Determine the (X, Y) coordinate at the center of the cell enclosing the given text.  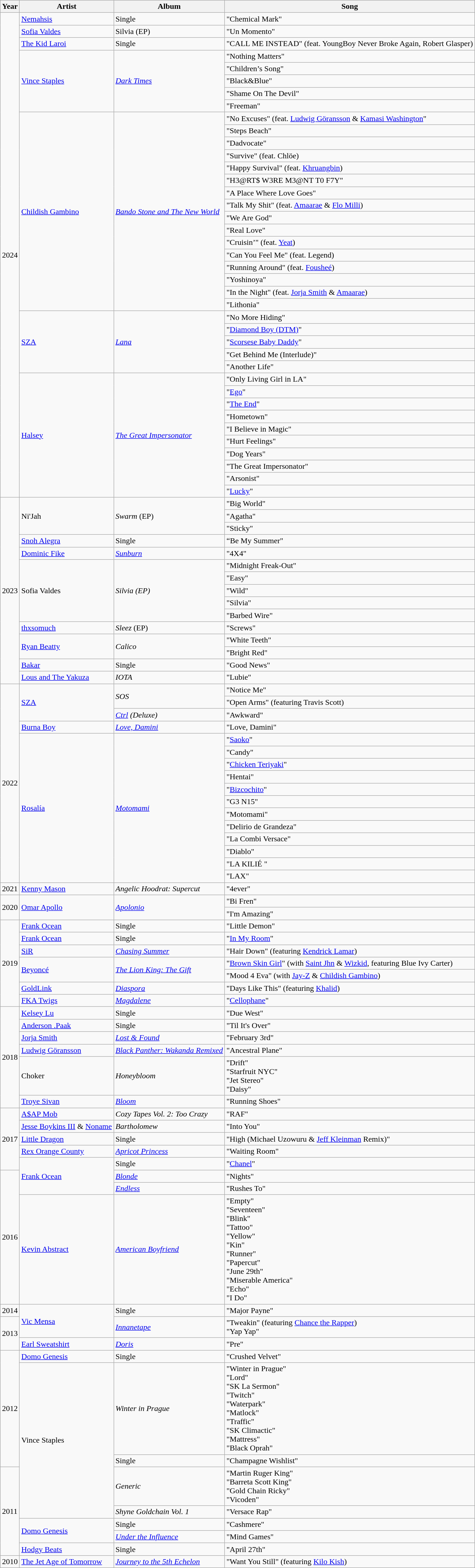
"LA KILIÉ " (350, 864)
"Ancestral Plane" (350, 1050)
"April 27th" (350, 1549)
Lana (169, 342)
"Running Shoes" (350, 1101)
"Tweakin" (featuring Chance the Rapper)"Yap Yap" (350, 1327)
"Nothing Matters" (350, 56)
Bloom (169, 1101)
Nemahsis (67, 19)
Swarm (EP) (169, 516)
"Awkward" (350, 715)
"LAX" (350, 876)
Angelic Hoodrat: Supercut (169, 889)
Kenny Mason (67, 889)
American Boyfriend (169, 1250)
"In My Room" (350, 938)
"Steps Beach" (350, 131)
Ctrl (Deluxe) (169, 715)
2013 (10, 1333)
"Waiting Room" (350, 1151)
Journey to the 5th Echelon (169, 1561)
The Lion King: The Gift (169, 970)
2018 (10, 1057)
Earl Sweatshirt (67, 1344)
"Silvia" (350, 603)
FKA Twigs (67, 1001)
The Kid Laroi (67, 44)
"Mind Games" (350, 1537)
Endless (169, 1189)
Rosalía (67, 808)
"Ego" (350, 392)
Kelsey Lu (67, 1013)
"Hurt Feelings" (350, 441)
Vic Mensa (67, 1321)
Doris (169, 1344)
Hodgy Beats (67, 1549)
"Real Love" (350, 230)
Apolonio (169, 907)
"Cruisin’" (feat. Yeat) (350, 243)
Honeybloom (169, 1076)
"Pre" (350, 1344)
"In the Night" (feat. Jorja Smith & Amaarae) (350, 292)
Innanetape (169, 1327)
"Chicken Teriyaki" (350, 765)
"No Excuses" (feat. Ludwig Göransson & Kamasi Washington" (350, 118)
"G3 N15" (350, 802)
"Bizcochito" (350, 789)
2021 (10, 889)
Ludwig Göransson (67, 1050)
"Champagne Wishlist" (350, 1461)
"Screws" (350, 628)
"Bi Fren" (350, 901)
"Good News" (350, 665)
Love, Damini (169, 727)
"Winter in Prague""Lord""SK La Sermon""Twitch""Waterpark""Matlock""Traffic""SK Climactic""Mattress""Black Oprah" (350, 1408)
"Shame On The Devil" (350, 93)
"Motomami" (350, 814)
Lous and The Yakuza (67, 677)
Magdalene (169, 1001)
"Til It's Over" (350, 1025)
2024 (10, 255)
"February 3rd" (350, 1038)
Troye Sivan (67, 1101)
2019 (10, 963)
A$AP Mob (67, 1114)
"Chanel" (350, 1164)
Shyne Goldchain Vol. 1 (169, 1512)
Beyoncé (67, 970)
“Be My Summer" (350, 541)
Artist (67, 7)
Album (169, 7)
Omar Apollo (67, 907)
"Nights" (350, 1176)
"Chemical Mark" (350, 19)
"H3@RT$ W3RE M3@NT T0 F7Y" (350, 181)
2020 (10, 907)
"Mood 4 Eva" (with Jay-Z & Childish Gambino) (350, 976)
"Saoko" (350, 739)
"Only Living Girl in LA" (350, 379)
"Children’s Song" (350, 69)
"Sticky" (350, 528)
"We Are God" (350, 218)
"Dog Years" (350, 454)
Apricot Princess (169, 1151)
2022 (10, 783)
"Open Arms" (featuring Travis Scott) (350, 702)
2014 (10, 1310)
Year (10, 7)
Bakar (67, 665)
2016 (10, 1237)
IOTA (169, 677)
"Cellophane" (350, 1001)
"A Place Where Love Goes" (350, 193)
"4ever" (350, 889)
"Love, Damini" (350, 727)
"Barbed Wire" (350, 615)
Ryan Beatty (67, 646)
"Into You" (350, 1126)
"High (Michael Uzowuru & Jeff Kleinman Remix)" (350, 1139)
Diaspora (169, 988)
Sunburn (169, 553)
"4X4" (350, 553)
Motomami (169, 808)
"Candy" (350, 752)
"I'm Amazing" (350, 913)
"Major Payne" (350, 1310)
"Cashmere" (350, 1524)
Generic (169, 1486)
Dark Times (169, 81)
Jorja Smith (67, 1038)
"Can You Feel Me" (feat. Legend) (350, 255)
"Versace Rap" (350, 1512)
Under the Influence (169, 1537)
"Yoshinoya" (350, 280)
"Lubie" (350, 677)
"Hair Down" (featuring Kendrick Lamar) (350, 951)
Anderson .Paak (67, 1025)
Song (350, 7)
"Hometown" (350, 417)
"Happy Survival" (feat. Khruangbin) (350, 168)
Bartholomew (169, 1126)
Childish Gambino (67, 212)
"CALL ME INSTEAD" (feat. YoungBoy Never Broke Again, Robert Glasper) (350, 44)
Winter in Prague (169, 1408)
"Lithonia" (350, 305)
"Notice Me" (350, 690)
GoldLink (67, 988)
"The End" (350, 404)
Halsey (67, 436)
Dominic Fike (67, 553)
"Diamond Boy (DTM)" (350, 329)
"Arsonist" (350, 479)
Choker (67, 1076)
"Survive" (feat. Chlöe) (350, 156)
"Rushes To" (350, 1189)
Lost & Found (169, 1038)
"Diablo" (350, 851)
"Brown Skin Girl" (with Saint Jhn & Wizkid, featuring Blue Ivy Carter) (350, 963)
"RAF" (350, 1114)
Chasing Summer (169, 951)
"Another Life" (350, 367)
SOS (169, 696)
"Delirio de Grandeza" (350, 827)
"Wild" (350, 591)
Snoh Alegra (67, 541)
"Dadvocate" (350, 143)
"Easy" (350, 578)
"Freeman" (350, 106)
Black Panther: Wakanda Remixed (169, 1050)
"Bright Red" (350, 653)
"Days Like This" (featuring Khalid) (350, 988)
Cozy Tapes Vol. 2: Too Crazy (169, 1114)
"Black&Blue" (350, 81)
Calico (169, 646)
"The Great Impersonator" (350, 466)
2010 (10, 1561)
The Jet Age of Tomorrow (67, 1561)
"La Combi Versace" (350, 839)
"No More Hiding" (350, 317)
"Empty""Seventeen""Blink""Tattoo""Yellow""Kin""Runner""Papercut""June 29th""Miserable America""Echo""I Do" (350, 1250)
The Great Impersonator (169, 436)
2023 (10, 590)
2017 (10, 1139)
"Midnight Freak-Out" (350, 566)
"Crushed Velvet" (350, 1356)
Bando Stone and The New World (169, 212)
"Martin Ruger King""Barreta Scott King""Gold Chain Ricky""Vicoden" (350, 1486)
"Get Behind Me (Interlude)" (350, 354)
"Want You Still" (featuring Kilo Kish) (350, 1561)
Jesse Boykins III & Noname (67, 1126)
"Scorsese Baby Daddy" (350, 342)
"White Teeth" (350, 640)
"Big World" (350, 503)
Little Dragon (67, 1139)
"Agatha" (350, 516)
"Running Around" (feat. Fousheé) (350, 267)
Ni'Jah (67, 516)
"I Believe in Magic" (350, 429)
Sleez (EP) (169, 628)
Kevin Abstract (67, 1250)
Blonde (169, 1176)
2012 (10, 1408)
"Talk My Shit" (feat. Amaarae & Flo Milli) (350, 205)
"Hentai" (350, 777)
"Little Demon" (350, 926)
"Un Momento" (350, 31)
Rex Orange County (67, 1151)
Burna Boy (67, 727)
2011 (10, 1511)
thxsomuch (67, 628)
"Due West" (350, 1013)
"Lucky" (350, 491)
"Drift""Starfruit NYC""Jet Stereo""Daisy" (350, 1076)
SiR (67, 951)
